Locate the cell with the specified text and output its (x, y) center coordinate. 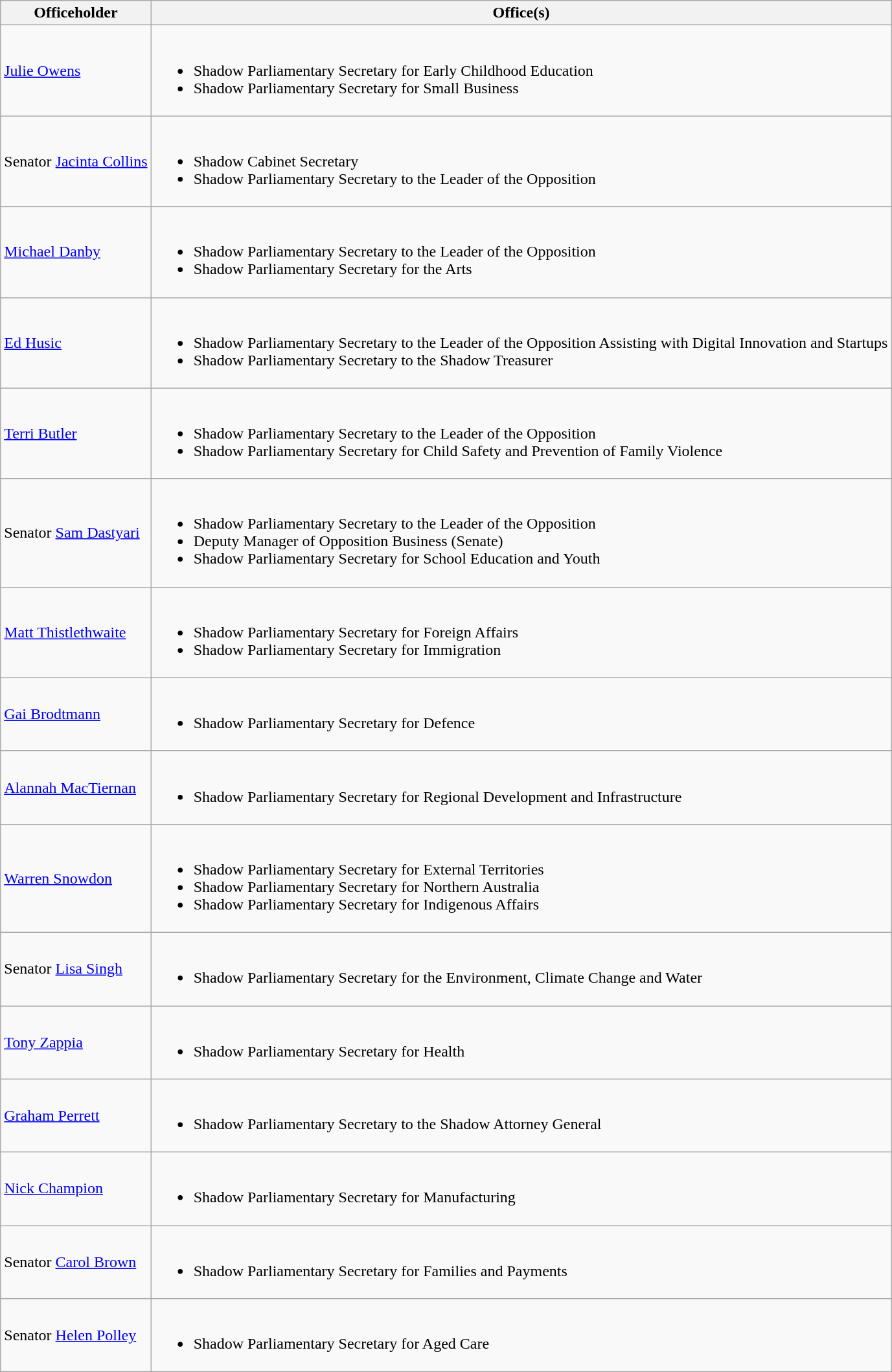
Shadow Parliamentary Secretary for Foreign AffairsShadow Parliamentary Secretary for Immigration (521, 632)
Michael Danby (76, 252)
Shadow Parliamentary Secretary for Aged Care (521, 1336)
Julie Owens (76, 71)
Senator Helen Polley (76, 1336)
Shadow Parliamentary Secretary to the Leader of the OppositionShadow Parliamentary Secretary for the Arts (521, 252)
Shadow Parliamentary Secretary to the Leader of the OppositionShadow Parliamentary Secretary for Child Safety and Prevention of Family Violence (521, 433)
Senator Sam Dastyari (76, 532)
Shadow Cabinet SecretaryShadow Parliamentary Secretary to the Leader of the Opposition (521, 161)
Terri Butler (76, 433)
Shadow Parliamentary Secretary for Early Childhood EducationShadow Parliamentary Secretary for Small Business (521, 71)
Office(s) (521, 13)
Senator Lisa Singh (76, 969)
Shadow Parliamentary Secretary for Regional Development and Infrastructure (521, 788)
Shadow Parliamentary Secretary for Families and Payments (521, 1262)
Officeholder (76, 13)
Nick Champion (76, 1189)
Tony Zappia (76, 1042)
Shadow Parliamentary Secretary for Defence (521, 714)
Shadow Parliamentary Secretary for Health (521, 1042)
Senator Jacinta Collins (76, 161)
Senator Carol Brown (76, 1262)
Graham Perrett (76, 1115)
Gai Brodtmann (76, 714)
Shadow Parliamentary Secretary for Manufacturing (521, 1189)
Warren Snowdon (76, 878)
Shadow Parliamentary Secretary to the Shadow Attorney General (521, 1115)
Shadow Parliamentary Secretary for the Environment, Climate Change and Water (521, 969)
Alannah MacTiernan (76, 788)
Matt Thistlethwaite (76, 632)
Ed Husic (76, 343)
